From the cell containing the given text, extract its center point as (x, y) coordinate. 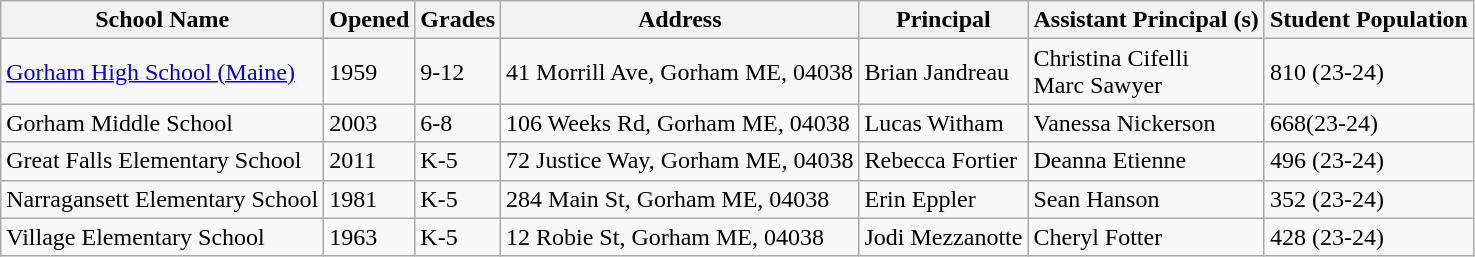
Erin Eppler (944, 199)
Grades (458, 20)
Opened (370, 20)
Assistant Principal (s) (1146, 20)
Village Elementary School (162, 237)
Principal (944, 20)
6-8 (458, 123)
9-12 (458, 72)
Narragansett Elementary School (162, 199)
Christina CifelliMarc Sawyer (1146, 72)
428 (23-24) (1368, 237)
284 Main St, Gorham ME, 04038 (680, 199)
2011 (370, 161)
2003 (370, 123)
12 Robie St, Gorham ME, 04038 (680, 237)
Vanessa Nickerson (1146, 123)
Deanna Etienne (1146, 161)
668(23-24) (1368, 123)
Rebecca Fortier (944, 161)
Brian Jandreau (944, 72)
Cheryl Fotter (1146, 237)
School Name (162, 20)
496 (23-24) (1368, 161)
Jodi Mezzanotte (944, 237)
1959 (370, 72)
1963 (370, 237)
1981 (370, 199)
Sean Hanson (1146, 199)
352 (23-24) (1368, 199)
Student Population (1368, 20)
41 Morrill Ave, Gorham ME, 04038 (680, 72)
72 Justice Way, Gorham ME, 04038 (680, 161)
Address (680, 20)
Great Falls Elementary School (162, 161)
106 Weeks Rd, Gorham ME, 04038 (680, 123)
Lucas Witham (944, 123)
Gorham Middle School (162, 123)
Gorham High School (Maine) (162, 72)
810 (23-24) (1368, 72)
